Return the [x, y] coordinate for the center point of the cell that contains the specified text.  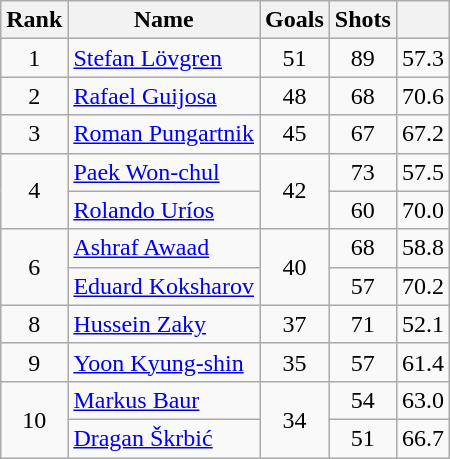
Ashraf Awaad [164, 248]
10 [34, 419]
48 [295, 96]
Name [164, 20]
61.4 [422, 362]
52.1 [422, 324]
60 [362, 210]
2 [34, 96]
34 [295, 419]
Markus Baur [164, 400]
70.0 [422, 210]
1 [34, 58]
40 [295, 267]
35 [295, 362]
Paek Won-chul [164, 172]
Eduard Koksharov [164, 286]
Roman Pungartnik [164, 134]
70.6 [422, 96]
67 [362, 134]
8 [34, 324]
66.7 [422, 438]
54 [362, 400]
67.2 [422, 134]
57.5 [422, 172]
Rolando Uríos [164, 210]
89 [362, 58]
4 [34, 191]
Hussein Zaky [164, 324]
6 [34, 267]
3 [34, 134]
71 [362, 324]
57.3 [422, 58]
37 [295, 324]
63.0 [422, 400]
Yoon Kyung-shin [164, 362]
Goals [295, 20]
42 [295, 191]
58.8 [422, 248]
9 [34, 362]
45 [295, 134]
Rafael Guijosa [164, 96]
Stefan Lövgren [164, 58]
Rank [34, 20]
Shots [362, 20]
Dragan Škrbić [164, 438]
73 [362, 172]
70.2 [422, 286]
